Find where the given text appears and provide that cell's center as [x, y] coordinate. 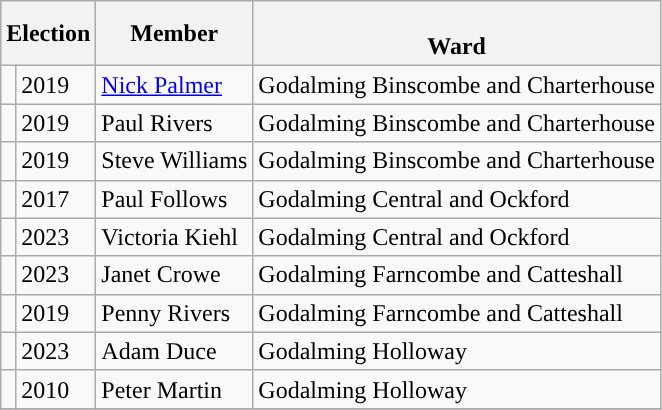
2017 [56, 199]
Nick Palmer [174, 85]
Peter Martin [174, 389]
Election [48, 34]
Ward [457, 34]
Paul Follows [174, 199]
Victoria Kiehl [174, 237]
Member [174, 34]
Steve Williams [174, 161]
2010 [56, 389]
Paul Rivers [174, 123]
Janet Crowe [174, 275]
Penny Rivers [174, 313]
Adam Duce [174, 351]
